Determine the (x, y) coordinate at the center of the cell enclosing the given text.  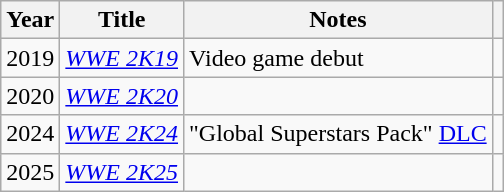
2019 (30, 58)
WWE 2K20 (122, 96)
WWE 2K24 (122, 134)
Year (30, 20)
Notes (338, 20)
WWE 2K25 (122, 172)
2025 (30, 172)
Video game debut (338, 58)
WWE 2K19 (122, 58)
2020 (30, 96)
2024 (30, 134)
"Global Superstars Pack" DLC (338, 134)
Title (122, 20)
